Return the (X, Y) coordinate for the center point of the cell that contains the specified text.  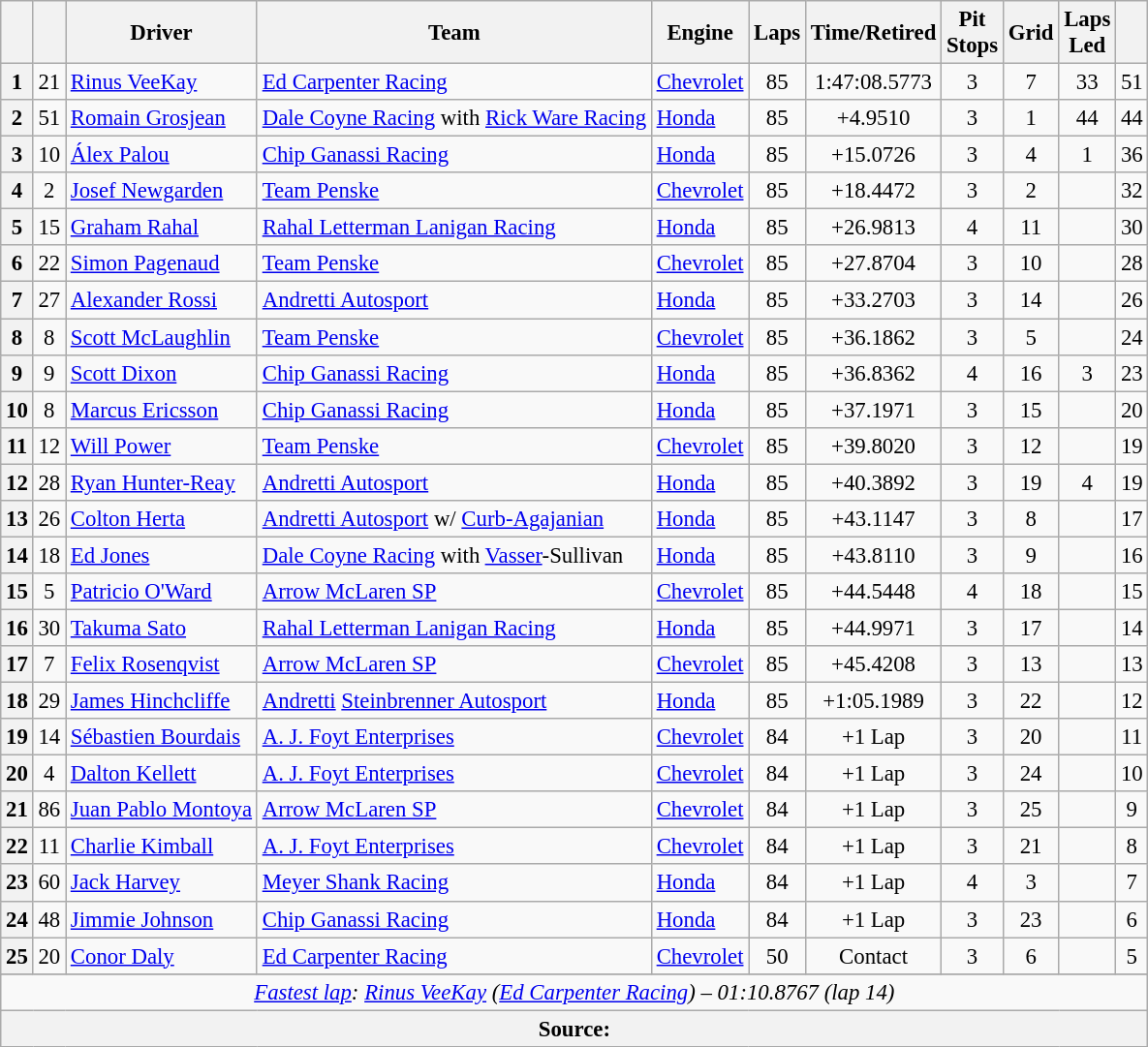
Fastest lap: Rinus VeeKay (Ed Carpenter Racing) – 01:10.8767 (lap 14) (574, 992)
Rinus VeeKay (162, 82)
+43.8110 (874, 555)
+43.1147 (874, 519)
Patricio O'Ward (162, 592)
+36.8362 (874, 373)
LapsLed (1087, 33)
Marcus Ericsson (162, 410)
Romain Grosjean (162, 118)
Driver (162, 33)
48 (48, 919)
Colton Herta (162, 519)
+45.4208 (874, 664)
Ed Jones (162, 555)
Laps (777, 33)
29 (48, 701)
Conor Daly (162, 956)
+15.0726 (874, 155)
+44.5448 (874, 592)
Josef Newgarden (162, 191)
60 (48, 883)
Will Power (162, 446)
Takuma Sato (162, 628)
Source: (574, 1029)
33 (1087, 82)
+39.8020 (874, 446)
Jimmie Johnson (162, 919)
+37.1971 (874, 410)
+44.9971 (874, 628)
Juan Pablo Montoya (162, 810)
50 (777, 956)
+27.8704 (874, 264)
+1:05.1989 (874, 701)
Felix Rosenqvist (162, 664)
Scott Dixon (162, 373)
36 (1132, 155)
+18.4472 (874, 191)
Team (453, 33)
Andretti Autosport w/ Curb-Agajanian (453, 519)
Álex Palou (162, 155)
+4.9510 (874, 118)
Jack Harvey (162, 883)
Sébastien Bourdais (162, 737)
+33.2703 (874, 300)
Charlie Kimball (162, 847)
Dale Coyne Racing with Rick Ware Racing (453, 118)
27 (48, 300)
+36.1862 (874, 337)
Meyer Shank Racing (453, 883)
Contact (874, 956)
Time/Retired (874, 33)
Scott McLaughlin (162, 337)
+26.9813 (874, 228)
Alexander Rossi (162, 300)
+40.3892 (874, 482)
Simon Pagenaud (162, 264)
86 (48, 810)
PitStops (973, 33)
32 (1132, 191)
1:47:08.5773 (874, 82)
Andretti Steinbrenner Autosport (453, 701)
Grid (1031, 33)
Dalton Kellett (162, 774)
Graham Rahal (162, 228)
Engine (699, 33)
James Hinchcliffe (162, 701)
Ryan Hunter-Reay (162, 482)
Dale Coyne Racing with Vasser-Sullivan (453, 555)
